Detect which cell encompasses the target text, then output its (X, Y) center coordinate. 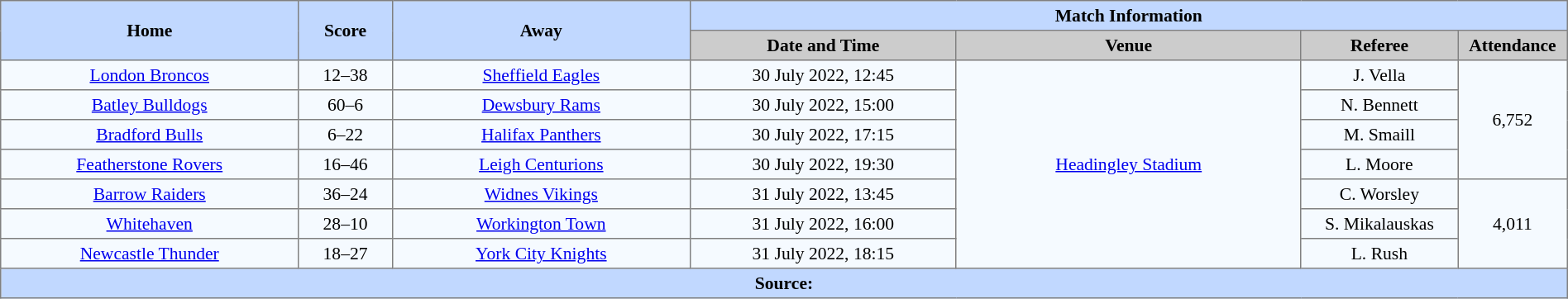
Leigh Centurions (541, 164)
Attendance (1513, 45)
30 July 2022, 17:15 (823, 135)
Score (346, 31)
Newcastle Thunder (150, 254)
4,011 (1513, 224)
12–38 (346, 75)
30 July 2022, 12:45 (823, 75)
60–6 (346, 105)
Date and Time (823, 45)
Whitehaven (150, 224)
C. Worsley (1379, 194)
Halifax Panthers (541, 135)
Bradford Bulls (150, 135)
Featherstone Rovers (150, 164)
Workington Town (541, 224)
York City Knights (541, 254)
S. Mikalauskas (1379, 224)
36–24 (346, 194)
30 July 2022, 19:30 (823, 164)
6,752 (1513, 120)
Match Information (1128, 16)
N. Bennett (1379, 105)
18–27 (346, 254)
16–46 (346, 164)
Batley Bulldogs (150, 105)
28–10 (346, 224)
Venue (1128, 45)
London Broncos (150, 75)
Dewsbury Rams (541, 105)
Barrow Raiders (150, 194)
31 July 2022, 18:15 (823, 254)
L. Rush (1379, 254)
31 July 2022, 13:45 (823, 194)
Away (541, 31)
Headingley Stadium (1128, 164)
M. Smaill (1379, 135)
J. Vella (1379, 75)
Home (150, 31)
30 July 2022, 15:00 (823, 105)
31 July 2022, 16:00 (823, 224)
Sheffield Eagles (541, 75)
L. Moore (1379, 164)
6–22 (346, 135)
Source: (784, 283)
Referee (1379, 45)
Widnes Vikings (541, 194)
